Pinpoint the cell where the given text exists, returning its (X, Y) midpoint coordinate. 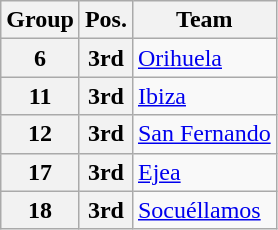
Pos. (106, 20)
18 (40, 210)
17 (40, 172)
6 (40, 58)
12 (40, 134)
San Fernando (204, 134)
11 (40, 96)
Ibiza (204, 96)
Ejea (204, 172)
Team (204, 20)
Socuéllamos (204, 210)
Group (40, 20)
Orihuela (204, 58)
